Find where the given text appears and provide that cell's center as [x, y] coordinate. 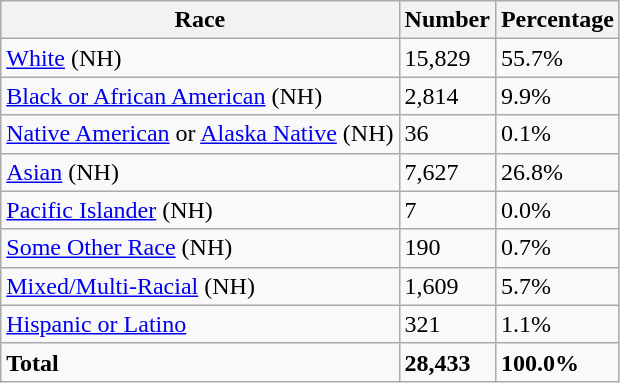
7,627 [447, 172]
7 [447, 210]
Black or African American (NH) [200, 96]
Some Other Race (NH) [200, 248]
Hispanic or Latino [200, 324]
Native American or Alaska Native (NH) [200, 134]
Percentage [557, 20]
5.7% [557, 286]
100.0% [557, 362]
9.9% [557, 96]
1,609 [447, 286]
Race [200, 20]
0.1% [557, 134]
Asian (NH) [200, 172]
0.0% [557, 210]
28,433 [447, 362]
1.1% [557, 324]
321 [447, 324]
Total [200, 362]
55.7% [557, 58]
190 [447, 248]
White (NH) [200, 58]
36 [447, 134]
15,829 [447, 58]
26.8% [557, 172]
Pacific Islander (NH) [200, 210]
Mixed/Multi-Racial (NH) [200, 286]
Number [447, 20]
2,814 [447, 96]
0.7% [557, 248]
